From the cell containing the given text, extract its center point as [x, y] coordinate. 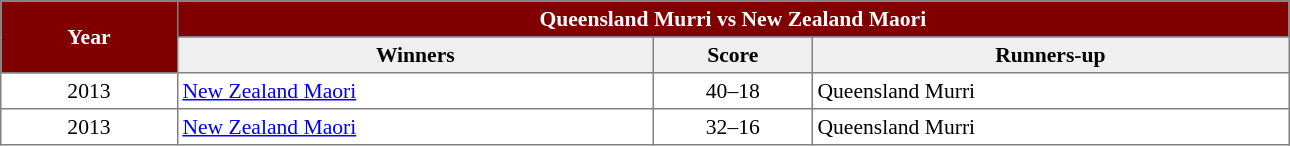
Queensland Murri vs New Zealand Maori [732, 19]
Score [732, 55]
32–16 [732, 127]
Runners-up [1050, 55]
Winners [415, 55]
40–18 [732, 91]
Year [89, 37]
